Locate the cell with the specified text and output its (x, y) center coordinate. 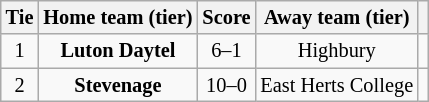
1 (20, 51)
10–0 (226, 85)
2 (20, 85)
Highbury (336, 51)
Tie (20, 17)
Stevenage (118, 85)
Score (226, 17)
6–1 (226, 51)
Away team (tier) (336, 17)
Luton Daytel (118, 51)
East Herts College (336, 85)
Home team (tier) (118, 17)
